Extract the [x, y] coordinate from the center of the cell holding the provided text.  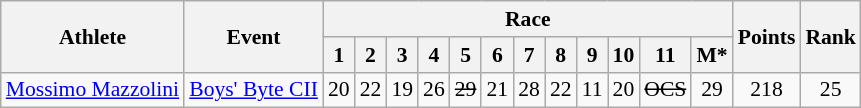
19 [402, 90]
Points [767, 36]
OCS [665, 90]
3 [402, 55]
Race [528, 19]
4 [434, 55]
21 [497, 90]
28 [529, 90]
Rank [830, 36]
7 [529, 55]
10 [624, 55]
Event [254, 36]
218 [767, 90]
26 [434, 90]
9 [592, 55]
2 [371, 55]
M* [712, 55]
1 [339, 55]
Mossimo Mazzolini [92, 90]
6 [497, 55]
8 [561, 55]
Athlete [92, 36]
5 [466, 55]
Boys' Byte CII [254, 90]
25 [830, 90]
